Determine the (x, y) coordinate at the center of the cell enclosing the given text.  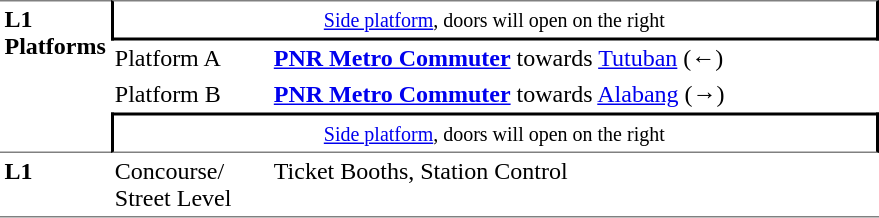
L1Platforms (55, 76)
Platform B (190, 94)
Ticket Booths, Station Control (574, 185)
PNR Metro Commuter towards Tutuban (←) (574, 58)
PNR Metro Commuter towards Alabang (→) (574, 94)
L1 (55, 185)
Concourse/Street Level (190, 185)
Platform A (190, 58)
